Find where the given text appears and provide that cell's center as (X, Y) coordinate. 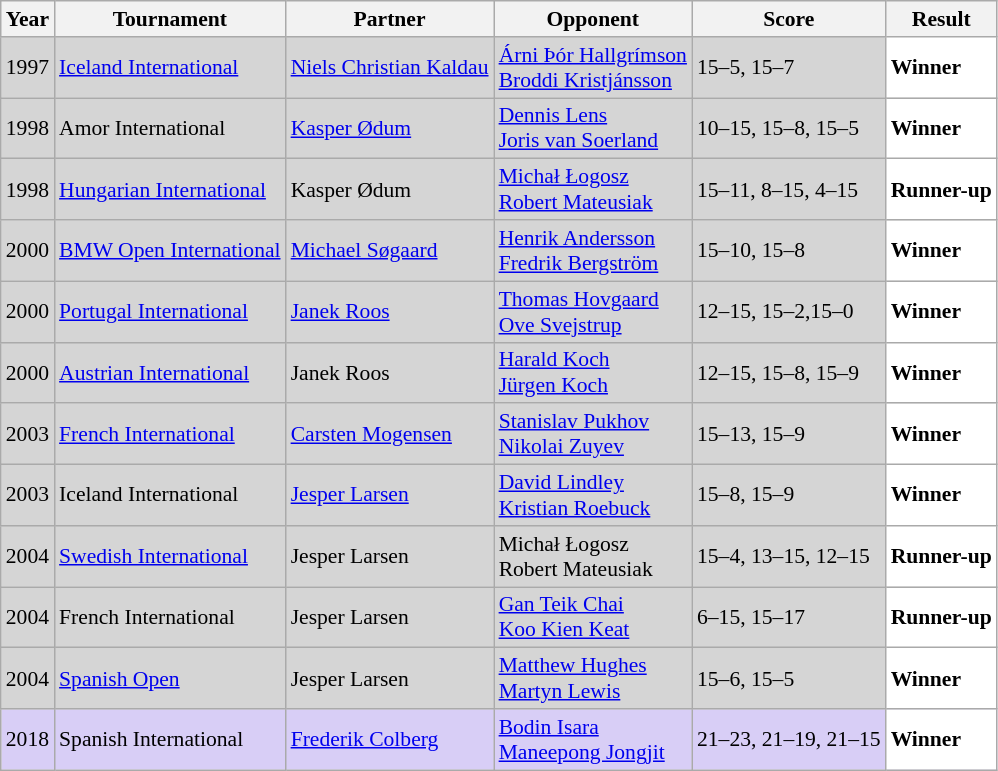
Thomas Hovgaard Ove Svejstrup (593, 312)
Year (28, 19)
15–5, 15–7 (789, 68)
Opponent (593, 19)
Harald Koch Jürgen Koch (593, 372)
2018 (28, 740)
12–15, 15–8, 15–9 (789, 372)
Matthew Hughes Martyn Lewis (593, 678)
Score (789, 19)
21–23, 21–19, 21–15 (789, 740)
Austrian International (170, 372)
Árni Þór Hallgrímson Broddi Kristjánsson (593, 68)
David Lindley Kristian Roebuck (593, 496)
1997 (28, 68)
6–15, 15–17 (789, 618)
Portugal International (170, 312)
Gan Teik Chai Koo Kien Keat (593, 618)
Michael Søgaard (390, 250)
15–4, 13–15, 12–15 (789, 556)
Spanish International (170, 740)
15–10, 15–8 (789, 250)
Amor International (170, 128)
Hungarian International (170, 190)
Result (942, 19)
Stanislav Pukhov Nikolai Zuyev (593, 434)
12–15, 15–2,15–0 (789, 312)
Henrik Andersson Fredrik Bergström (593, 250)
15–11, 8–15, 4–15 (789, 190)
BMW Open International (170, 250)
Tournament (170, 19)
10–15, 15–8, 15–5 (789, 128)
15–6, 15–5 (789, 678)
Frederik Colberg (390, 740)
Spanish Open (170, 678)
15–13, 15–9 (789, 434)
Bodin Isara Maneepong Jongjit (593, 740)
15–8, 15–9 (789, 496)
Dennis Lens Joris van Soerland (593, 128)
Niels Christian Kaldau (390, 68)
Carsten Mogensen (390, 434)
Partner (390, 19)
Swedish International (170, 556)
